Return the (X, Y) coordinate for the center point of the cell that contains the specified text.  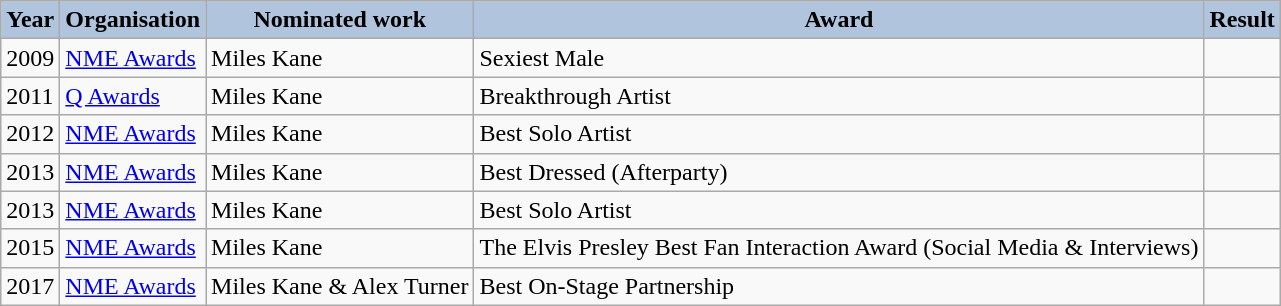
Result (1242, 20)
Organisation (133, 20)
2012 (30, 134)
Q Awards (133, 96)
Breakthrough Artist (839, 96)
2009 (30, 58)
Award (839, 20)
2015 (30, 248)
Nominated work (340, 20)
Miles Kane & Alex Turner (340, 286)
The Elvis Presley Best Fan Interaction Award (Social Media & Interviews) (839, 248)
Best On-Stage Partnership (839, 286)
2011 (30, 96)
2017 (30, 286)
Sexiest Male (839, 58)
Best Dressed (Afterparty) (839, 172)
Year (30, 20)
